From the cell containing the given text, extract its center point as [X, Y] coordinate. 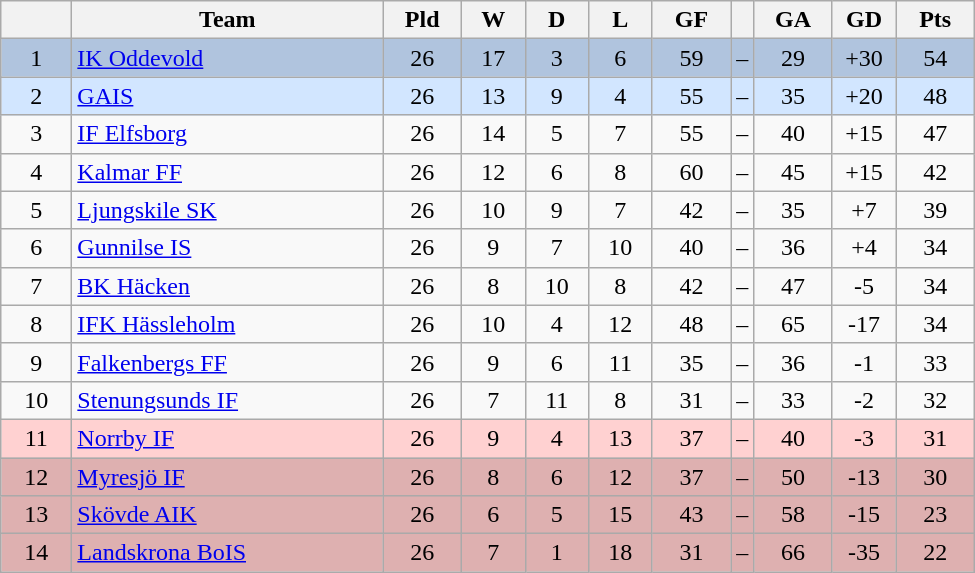
+7 [864, 210]
39 [936, 210]
Myresjö IF [228, 477]
-5 [864, 286]
18 [621, 553]
IF Elfsborg [228, 134]
+30 [864, 58]
22 [936, 553]
Skövde AIK [228, 515]
-3 [864, 438]
Pts [936, 20]
65 [794, 324]
+4 [864, 248]
-35 [864, 553]
IK Oddevold [228, 58]
29 [794, 58]
+20 [864, 96]
GA [794, 20]
GAIS [228, 96]
17 [493, 58]
45 [794, 172]
Kalmar FF [228, 172]
-17 [864, 324]
50 [794, 477]
23 [936, 515]
BK Häcken [228, 286]
15 [621, 515]
-2 [864, 400]
Ljungskile SK [228, 210]
D [557, 20]
43 [692, 515]
IFK Hässleholm [228, 324]
W [493, 20]
66 [794, 553]
L [621, 20]
-13 [864, 477]
GD [864, 20]
Norrby IF [228, 438]
54 [936, 58]
Falkenbergs FF [228, 362]
Gunnilse IS [228, 248]
59 [692, 58]
30 [936, 477]
Pld [422, 20]
Team [228, 20]
GF [692, 20]
2 [36, 96]
Stenungsunds IF [228, 400]
58 [794, 515]
Landskrona BoIS [228, 553]
32 [936, 400]
-1 [864, 362]
60 [692, 172]
-15 [864, 515]
